Pinpoint the cell where the given text exists, returning its (x, y) midpoint coordinate. 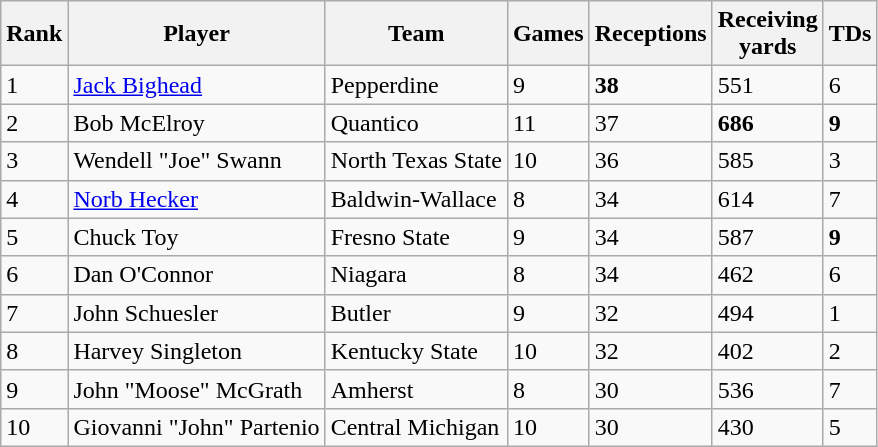
Games (548, 34)
430 (768, 427)
Amherst (416, 389)
Rank (34, 34)
36 (650, 161)
614 (768, 199)
38 (650, 85)
Player (196, 34)
587 (768, 237)
Butler (416, 313)
Wendell "Joe" Swann (196, 161)
Harvey Singleton (196, 351)
462 (768, 275)
Dan O'Connor (196, 275)
686 (768, 123)
Quantico (416, 123)
Niagara (416, 275)
Receivingyards (768, 34)
Central Michigan (416, 427)
551 (768, 85)
Norb Hecker (196, 199)
Jack Bighead (196, 85)
TDs (850, 34)
Chuck Toy (196, 237)
Pepperdine (416, 85)
536 (768, 389)
494 (768, 313)
North Texas State (416, 161)
4 (34, 199)
John Schuesler (196, 313)
585 (768, 161)
37 (650, 123)
Receptions (650, 34)
Team (416, 34)
Giovanni "John" Partenio (196, 427)
Kentucky State (416, 351)
Bob McElroy (196, 123)
Baldwin-Wallace (416, 199)
402 (768, 351)
John "Moose" McGrath (196, 389)
Fresno State (416, 237)
11 (548, 123)
